Pinpoint the cell where the given text exists, returning its [X, Y] midpoint coordinate. 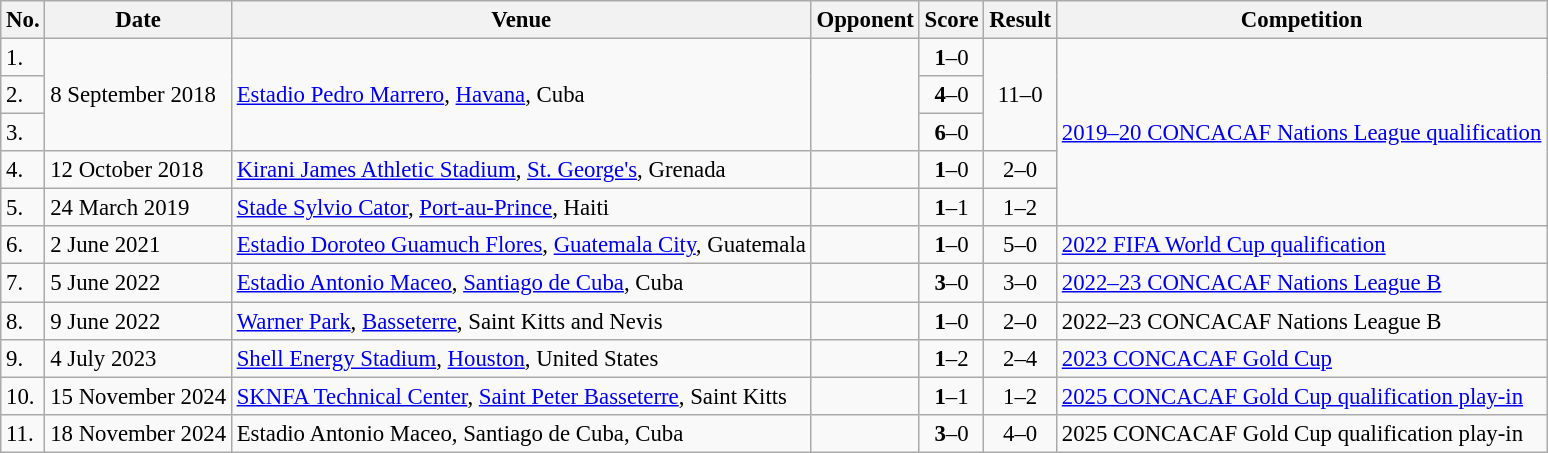
2 June 2021 [138, 245]
8 September 2018 [138, 96]
1. [23, 58]
24 March 2019 [138, 208]
Date [138, 20]
5–0 [1020, 245]
2–4 [1020, 358]
6–0 [952, 133]
7. [23, 283]
4. [23, 170]
Kirani James Athletic Stadium, St. George's, Grenada [521, 170]
Warner Park, Basseterre, Saint Kitts and Nevis [521, 321]
Competition [1301, 20]
Score [952, 20]
15 November 2024 [138, 396]
6. [23, 245]
Opponent [865, 20]
12 October 2018 [138, 170]
No. [23, 20]
3. [23, 133]
8. [23, 321]
SKNFA Technical Center, Saint Peter Basseterre, Saint Kitts [521, 396]
Venue [521, 20]
2022 FIFA World Cup qualification [1301, 245]
2019–20 CONCACAF Nations League qualification [1301, 133]
Stade Sylvio Cator, Port-au-Prince, Haiti [521, 208]
2. [23, 95]
9 June 2022 [138, 321]
Estadio Doroteo Guamuch Flores, Guatemala City, Guatemala [521, 245]
5. [23, 208]
18 November 2024 [138, 433]
2023 CONCACAF Gold Cup [1301, 358]
11–0 [1020, 96]
10. [23, 396]
11. [23, 433]
4 July 2023 [138, 358]
9. [23, 358]
Result [1020, 20]
5 June 2022 [138, 283]
Estadio Pedro Marrero, Havana, Cuba [521, 96]
Shell Energy Stadium, Houston, United States [521, 358]
